Determine the [X, Y] coordinate at the center of the cell enclosing the given text.  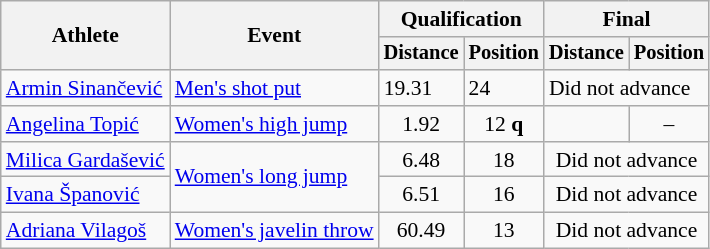
Women's long jump [274, 178]
Women's high jump [274, 124]
Angelina Topić [86, 124]
13 [504, 231]
Men's shot put [274, 88]
Armin Sinančević [86, 88]
1.92 [422, 124]
6.48 [422, 160]
Women's javelin throw [274, 231]
Event [274, 36]
18 [504, 160]
Milica Gardašević [86, 160]
19.31 [422, 88]
12 q [504, 124]
Ivana Španović [86, 195]
Qualification [462, 19]
Adriana Vilagoš [86, 231]
24 [504, 88]
Athlete [86, 36]
– [669, 124]
6.51 [422, 195]
Final [626, 19]
60.49 [422, 231]
16 [504, 195]
